Return the [X, Y] coordinate for the center point of the cell that contains the specified text.  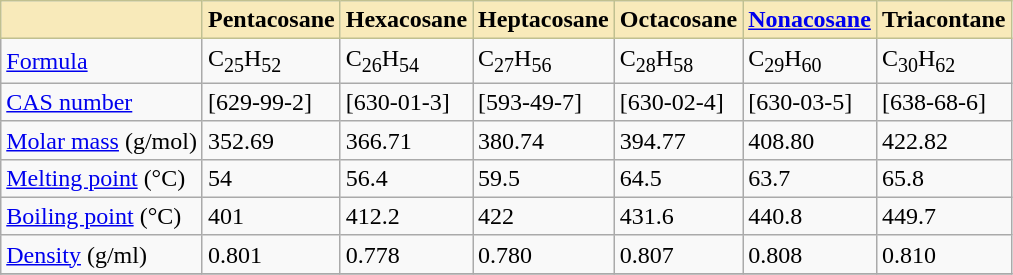
431.6 [678, 216]
Melting point (°C) [102, 178]
0.807 [678, 254]
C27H56 [544, 61]
C26H54 [406, 61]
54 [271, 178]
[629-99-2] [271, 102]
59.5 [544, 178]
440.8 [810, 216]
Formula [102, 61]
Boiling point (°C) [102, 216]
63.7 [810, 178]
422.82 [944, 140]
412.2 [406, 216]
Octacosane [678, 20]
Heptacosane [544, 20]
Molar mass (g/mol) [102, 140]
C25H52 [271, 61]
Hexacosane [406, 20]
0.778 [406, 254]
[638-68-6] [944, 102]
Triacontane [944, 20]
56.4 [406, 178]
0.808 [810, 254]
408.80 [810, 140]
[630-02-4] [678, 102]
C29H60 [810, 61]
352.69 [271, 140]
0.780 [544, 254]
C30H62 [944, 61]
64.5 [678, 178]
65.8 [944, 178]
[630-01-3] [406, 102]
394.77 [678, 140]
Nonacosane [810, 20]
0.801 [271, 254]
422 [544, 216]
[630-03-5] [810, 102]
Density (g/ml) [102, 254]
CAS number [102, 102]
366.71 [406, 140]
0.810 [944, 254]
C28H58 [678, 61]
449.7 [944, 216]
401 [271, 216]
380.74 [544, 140]
[593-49-7] [544, 102]
Pentacosane [271, 20]
